Provide the (x, y) coordinate of the cell's center where the given text is located.  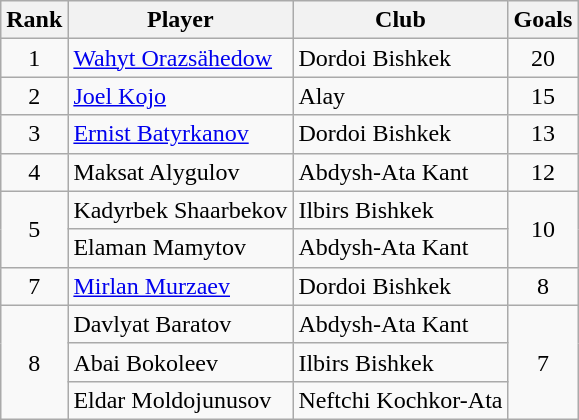
15 (543, 96)
Abai Bokoleev (180, 362)
Goals (543, 20)
3 (34, 134)
Mirlan Murzaev (180, 286)
20 (543, 58)
Joel Kojo (180, 96)
2 (34, 96)
12 (543, 172)
Club (400, 20)
4 (34, 172)
Kadyrbek Shaarbekov (180, 210)
Alay (400, 96)
Elaman Mamytov (180, 248)
Neftchi Kochkor-Ata (400, 400)
Wahyt Orazsähedow (180, 58)
10 (543, 229)
Maksat Alygulov (180, 172)
5 (34, 229)
Rank (34, 20)
Davlyat Baratov (180, 324)
13 (543, 134)
Eldar Moldojunusov (180, 400)
Ernist Batyrkanov (180, 134)
1 (34, 58)
Player (180, 20)
